Output the [X, Y] coordinate of the center of the cell containing the given text.  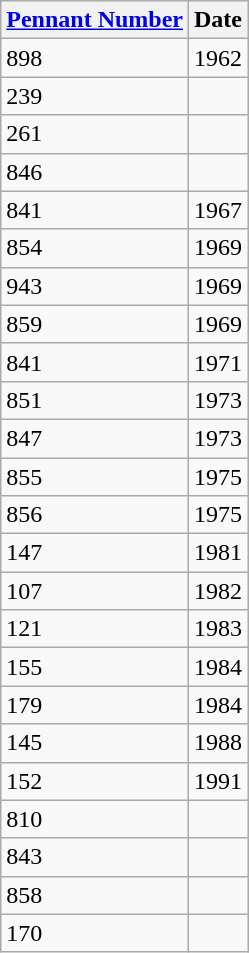
170 [95, 933]
810 [95, 819]
898 [95, 58]
1967 [218, 210]
1971 [218, 362]
Pennant Number [95, 20]
859 [95, 324]
846 [95, 172]
854 [95, 248]
856 [95, 515]
179 [95, 705]
145 [95, 743]
155 [95, 667]
1988 [218, 743]
152 [95, 781]
858 [95, 895]
1982 [218, 591]
239 [95, 96]
855 [95, 477]
1991 [218, 781]
1962 [218, 58]
851 [95, 400]
121 [95, 629]
1981 [218, 553]
843 [95, 857]
943 [95, 286]
Date [218, 20]
261 [95, 134]
847 [95, 438]
1983 [218, 629]
107 [95, 591]
147 [95, 553]
